For the text-containing cell, return its midpoint in [X, Y] coordinate format. 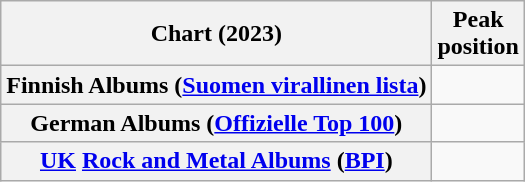
German Albums (Offizielle Top 100) [216, 123]
UK Rock and Metal Albums (BPI) [216, 161]
Chart (2023) [216, 34]
Peakposition [478, 34]
Finnish Albums (Suomen virallinen lista) [216, 85]
